Search for the cell housing the specified text and yield its (x, y) center coordinate. 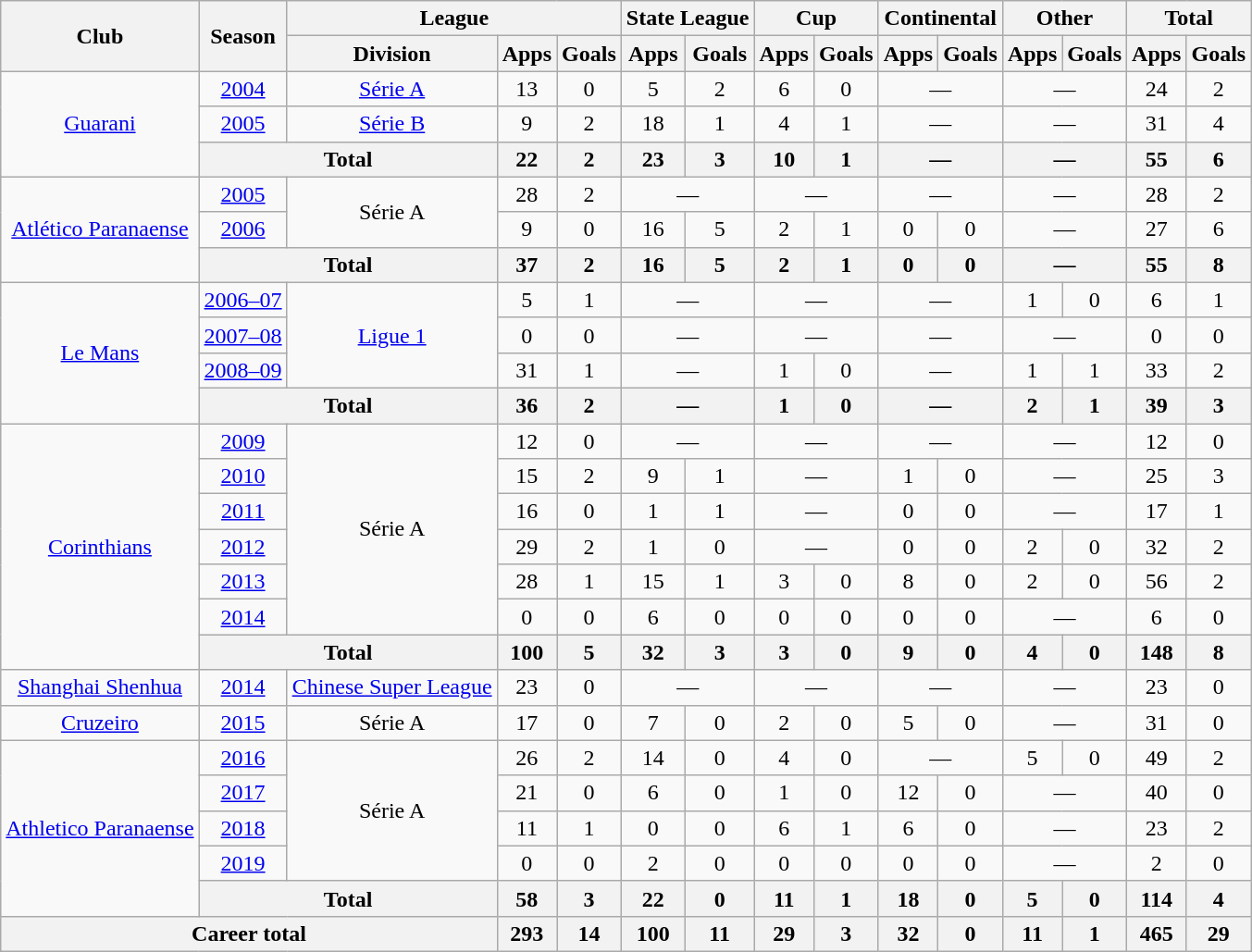
49 (1157, 758)
2008–09 (242, 370)
2011 (242, 512)
State League (688, 19)
Career total (249, 933)
Le Mans (100, 352)
36 (527, 405)
Other (1064, 19)
2015 (242, 723)
Season (242, 36)
2006 (242, 229)
Chinese Super League (392, 687)
Atlético Paranaense (100, 229)
27 (1157, 229)
2019 (242, 863)
Ligue 1 (392, 335)
39 (1157, 405)
24 (1157, 89)
10 (784, 159)
Shanghai Shenhua (100, 687)
114 (1157, 898)
2013 (242, 582)
2018 (242, 828)
2006–07 (242, 300)
25 (1157, 476)
Corinthians (100, 547)
465 (1157, 933)
Continental (940, 19)
2017 (242, 793)
Cruzeiro (100, 723)
Club (100, 36)
2007–08 (242, 335)
Guarani (100, 124)
40 (1157, 793)
2009 (242, 441)
26 (527, 758)
Athletico Paranaense (100, 828)
Série B (392, 124)
13 (527, 89)
21 (527, 793)
7 (653, 723)
League (453, 19)
37 (527, 265)
293 (527, 933)
Division (392, 54)
2016 (242, 758)
58 (527, 898)
33 (1157, 370)
2012 (242, 547)
Cup (816, 19)
2004 (242, 89)
2010 (242, 476)
56 (1157, 582)
148 (1157, 652)
